Locate the cell with the specified text and output its (X, Y) center coordinate. 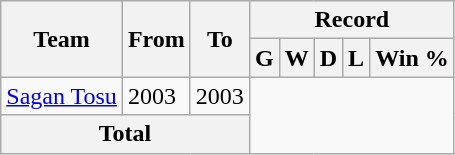
L (356, 58)
Team (62, 39)
W (296, 58)
Total (126, 134)
D (328, 58)
Sagan Tosu (62, 96)
To (220, 39)
G (264, 58)
Record (352, 20)
From (156, 39)
Win % (412, 58)
